Provide the (X, Y) coordinate of the cell's center where the given text is located.  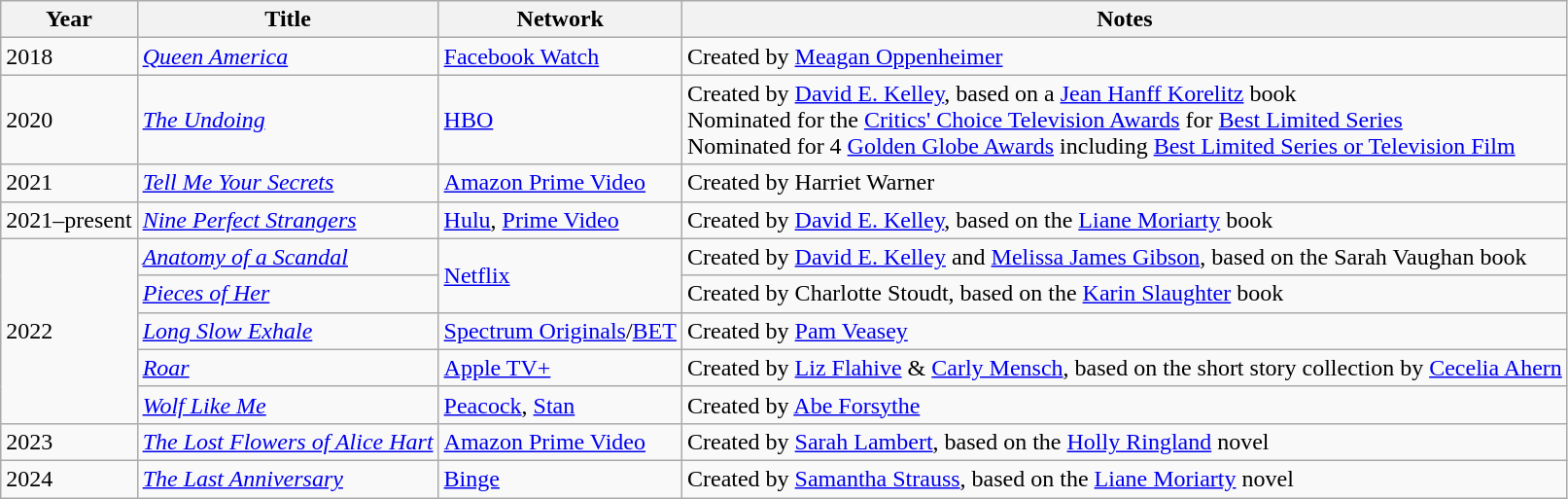
Created by Charlotte Stoudt, based on the Karin Slaughter book (1124, 294)
Network (560, 19)
Created by David E. Kelley, based on the Liane Moriarty book (1124, 220)
Created by Liz Flahive & Carly Mensch, based on the short story collection by Cecelia Ahern (1124, 368)
Anatomy of a Scandal (288, 257)
Binge (560, 479)
Created by Pam Veasey (1124, 331)
HBO (560, 120)
Peacock, Stan (560, 405)
The Last Anniversary (288, 479)
The Lost Flowers of Alice Hart (288, 442)
Year (69, 19)
2021 (69, 183)
Created by Harriet Warner (1124, 183)
2024 (69, 479)
Title (288, 19)
Netflix (560, 275)
Created by Sarah Lambert, based on the Holly Ringland novel (1124, 442)
Created by Meagan Oppenheimer (1124, 56)
2018 (69, 56)
Long Slow Exhale (288, 331)
Facebook Watch (560, 56)
Tell Me Your Secrets (288, 183)
Spectrum Originals/BET (560, 331)
Created by Abe Forsythe (1124, 405)
Apple TV+ (560, 368)
Roar (288, 368)
Nine Perfect Strangers (288, 220)
The Undoing (288, 120)
Hulu, Prime Video (560, 220)
Created by Samantha Strauss, based on the Liane Moriarty novel (1124, 479)
Notes (1124, 19)
2020 (69, 120)
Pieces of Her (288, 294)
2023 (69, 442)
2021–present (69, 220)
Queen America (288, 56)
Wolf Like Me (288, 405)
Created by David E. Kelley and Melissa James Gibson, based on the Sarah Vaughan book (1124, 257)
2022 (69, 331)
